Determine the (X, Y) coordinate at the center of the cell enclosing the given text.  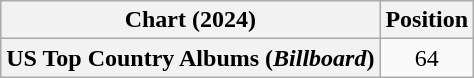
Position (427, 20)
Chart (2024) (190, 20)
US Top Country Albums (Billboard) (190, 58)
64 (427, 58)
